Detect which cell encompasses the target text, then output its (X, Y) center coordinate. 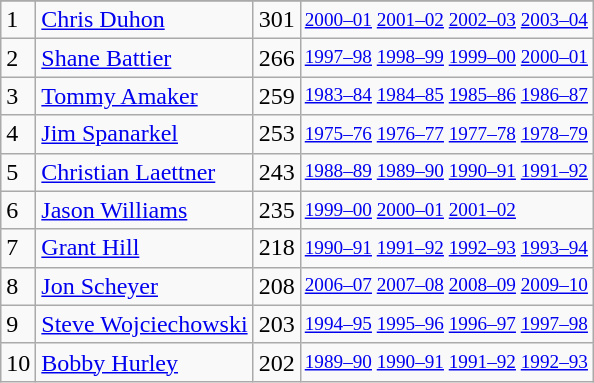
243 (276, 172)
1994–95 1995–96 1996–97 1997–98 (446, 324)
253 (276, 134)
203 (276, 324)
1997–98 1998–99 1999–00 2000–01 (446, 58)
301 (276, 20)
1975–76 1976–77 1977–78 1978–79 (446, 134)
208 (276, 286)
2000–01 2001–02 2002–03 2003–04 (446, 20)
Shane Battier (144, 58)
218 (276, 248)
Jon Scheyer (144, 286)
1 (18, 20)
7 (18, 248)
3 (18, 96)
8 (18, 286)
9 (18, 324)
5 (18, 172)
10 (18, 362)
202 (276, 362)
259 (276, 96)
1983–84 1984–85 1985–86 1986–87 (446, 96)
1988–89 1989–90 1990–91 1991–92 (446, 172)
Christian Laettner (144, 172)
1990–91 1991–92 1992–93 1993–94 (446, 248)
266 (276, 58)
Jason Williams (144, 210)
Grant Hill (144, 248)
2006–07 2007–08 2008–09 2009–10 (446, 286)
2 (18, 58)
1999–00 2000–01 2001–02 (446, 210)
4 (18, 134)
Steve Wojciechowski (144, 324)
Bobby Hurley (144, 362)
Jim Spanarkel (144, 134)
1989–90 1990–91 1991–92 1992–93 (446, 362)
235 (276, 210)
Tommy Amaker (144, 96)
Chris Duhon (144, 20)
6 (18, 210)
